Output the (X, Y) coordinate of the center of the cell containing the given text.  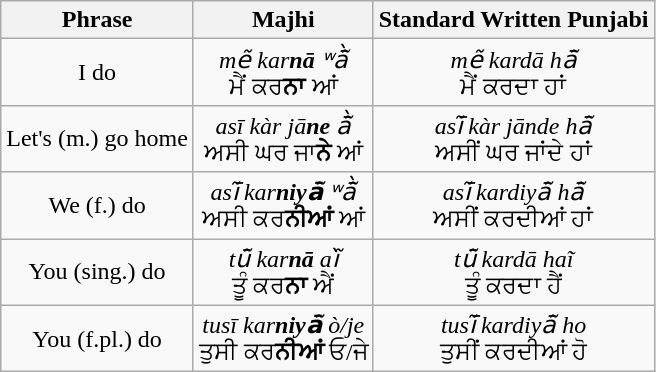
We (f.) do (98, 206)
tū̃ karnā aĩ̀ਤੂੰ ਕਰਨਾ ਐਂ (283, 272)
asī̃ karniyā̃ ʷā̃̀ਅਸੀ ਕਰਨੀਆਂ ਆਂ (283, 206)
mẽ kardā hā̃ਮੈਂ ਕਰਦਾ ਹਾਂ (514, 72)
mẽ karnā ʷā̃̀ਮੈਂ ਕਰਨਾ ਆਂ (283, 72)
You (f.pl.) do (98, 338)
I do (98, 72)
You (sing.) do (98, 272)
tusī̃ kardiyā̃ hoਤੁਸੀਂ ਕਰਦੀਆਂ ਹੋ (514, 338)
asī̃ kardiyā̃ hā̃ਅਸੀਂ ਕਰਦੀਆਂ ਹਾਂ (514, 206)
Majhi (283, 20)
tusī karniyā̃ ò/jeਤੁਸੀ ਕਰਨੀਆਂ ਓ/ਜੇ (283, 338)
tū̃ kardā haĩਤੂੰ ਕਰਦਾ ਹੈਂ (514, 272)
asī̃ kàr jānde hā̃ਅਸੀਂ ਘਰ ਜਾਂਦੇ ਹਾਂ (514, 138)
Standard Written Punjabi (514, 20)
Let's (m.) go home (98, 138)
asī kàr jāne ā̃̀ਅਸੀ ਘਰ ਜਾਨੇ ਆਂ (283, 138)
Phrase (98, 20)
